Capture the cell that displays the provided text and extract its (X, Y) central coordinate. 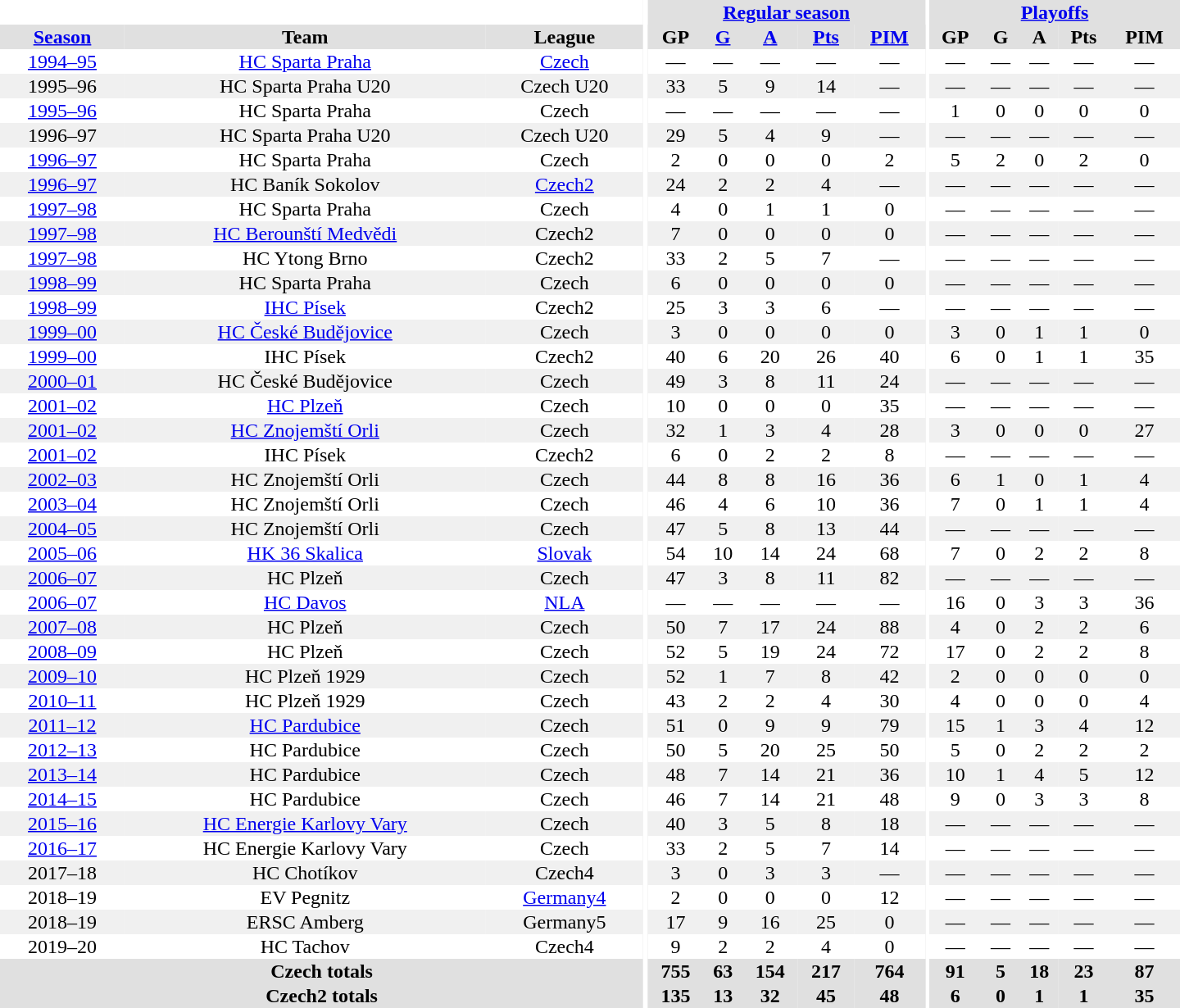
217 (826, 971)
HK 36 Skalica (305, 553)
82 (890, 578)
ERSC Amberg (305, 922)
1994–95 (62, 61)
54 (675, 553)
135 (675, 996)
49 (675, 381)
2007–08 (62, 627)
Season (62, 37)
Team (305, 37)
154 (770, 971)
26 (826, 356)
755 (675, 971)
19 (770, 652)
Regular season (786, 12)
45 (826, 996)
EV Pegnitz (305, 897)
68 (890, 553)
2019–20 (62, 947)
2002–03 (62, 479)
2017–18 (62, 873)
HC Baník Sokolov (305, 184)
HC Berounští Medvědi (305, 234)
91 (955, 971)
27 (1144, 430)
Czech totals (321, 971)
HC Ytong Brno (305, 258)
23 (1083, 971)
2014–15 (62, 799)
2012–13 (62, 750)
Playoffs (1055, 12)
87 (1144, 971)
29 (675, 135)
2009–10 (62, 676)
51 (675, 725)
2015–16 (62, 824)
30 (890, 701)
15 (955, 725)
2004–05 (62, 529)
2016–17 (62, 848)
2013–14 (62, 774)
63 (723, 971)
League (564, 37)
72 (890, 652)
NLA (564, 602)
2005–06 (62, 553)
42 (890, 676)
Czech2 totals (321, 996)
764 (890, 971)
2003–04 (62, 504)
2011–12 (62, 725)
HC Chotíkov (305, 873)
88 (890, 627)
Slovak (564, 553)
Germany5 (564, 922)
HC Tachov (305, 947)
2008–09 (62, 652)
79 (890, 725)
HC Davos (305, 602)
2000–01 (62, 381)
2010–11 (62, 701)
28 (890, 430)
Germany4 (564, 897)
43 (675, 701)
